Search for the cell housing the specified text and yield its [X, Y] center coordinate. 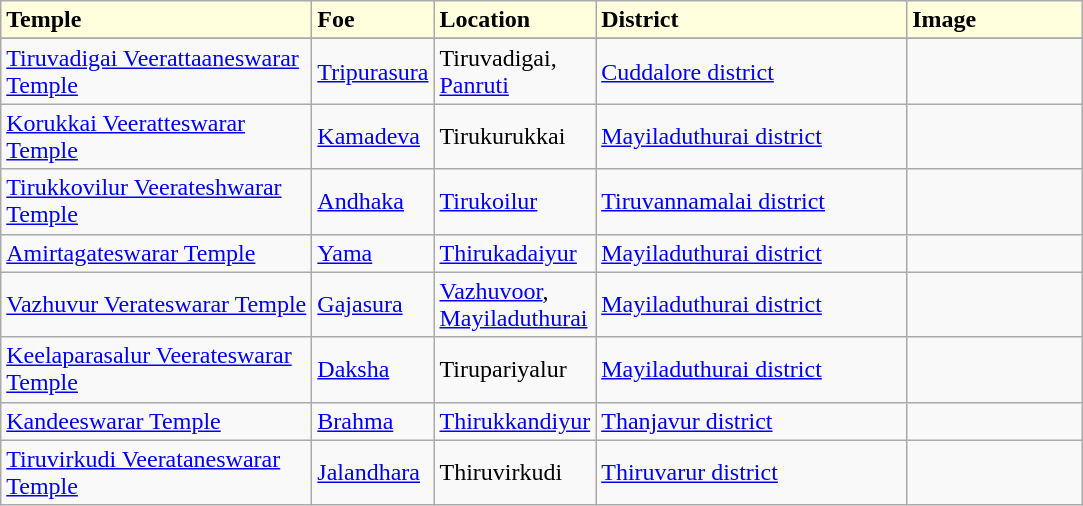
Thanjavur district [752, 421]
Tiruvannamalai district [752, 202]
Tiruvadigai Veerattaaneswarar Temple [156, 72]
Kamadeva [373, 136]
Tirukkovilur Veerateshwarar Temple [156, 202]
Foe [373, 20]
Tirukoilur [515, 202]
Kandeeswarar Temple [156, 421]
Korukkai Veeratteswarar Temple [156, 136]
Brahma [373, 421]
Cuddalore district [752, 72]
Image [995, 20]
Amirtagateswarar Temple [156, 253]
Tiruvadigai, Panruti [515, 72]
Andhaka [373, 202]
Thirukkandiyur [515, 421]
Keelaparasalur Veerateswarar Temple [156, 370]
District [752, 20]
Location [515, 20]
Thirukadaiyur [515, 253]
Temple [156, 20]
Vazhuvoor, Mayiladuthurai [515, 304]
Yama [373, 253]
Tiruvirkudi Veerataneswarar Temple [156, 472]
Jalandhara [373, 472]
Tripurasura [373, 72]
Daksha [373, 370]
Gajasura [373, 304]
Thiruvarur district [752, 472]
Tirupariyalur [515, 370]
Vazhuvur Verateswarar Temple [156, 304]
Tirukurukkai [515, 136]
Thiruvirkudi [515, 472]
